Capture the cell that displays the provided text and extract its (X, Y) central coordinate. 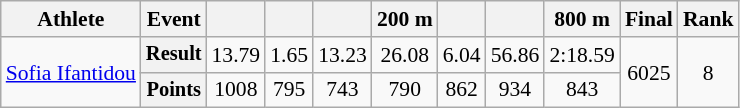
790 (405, 90)
200 m (405, 19)
862 (462, 90)
8 (708, 72)
6025 (649, 72)
13.79 (236, 55)
800 m (582, 19)
795 (289, 90)
843 (582, 90)
13.23 (342, 55)
743 (342, 90)
1008 (236, 90)
Final (649, 19)
2:18.59 (582, 55)
Sofia Ifantidou (71, 72)
56.86 (516, 55)
26.08 (405, 55)
Event (174, 19)
1.65 (289, 55)
934 (516, 90)
Athlete (71, 19)
Rank (708, 19)
Result (174, 55)
Points (174, 90)
6.04 (462, 55)
